Detect which cell encompasses the target text, then output its (x, y) center coordinate. 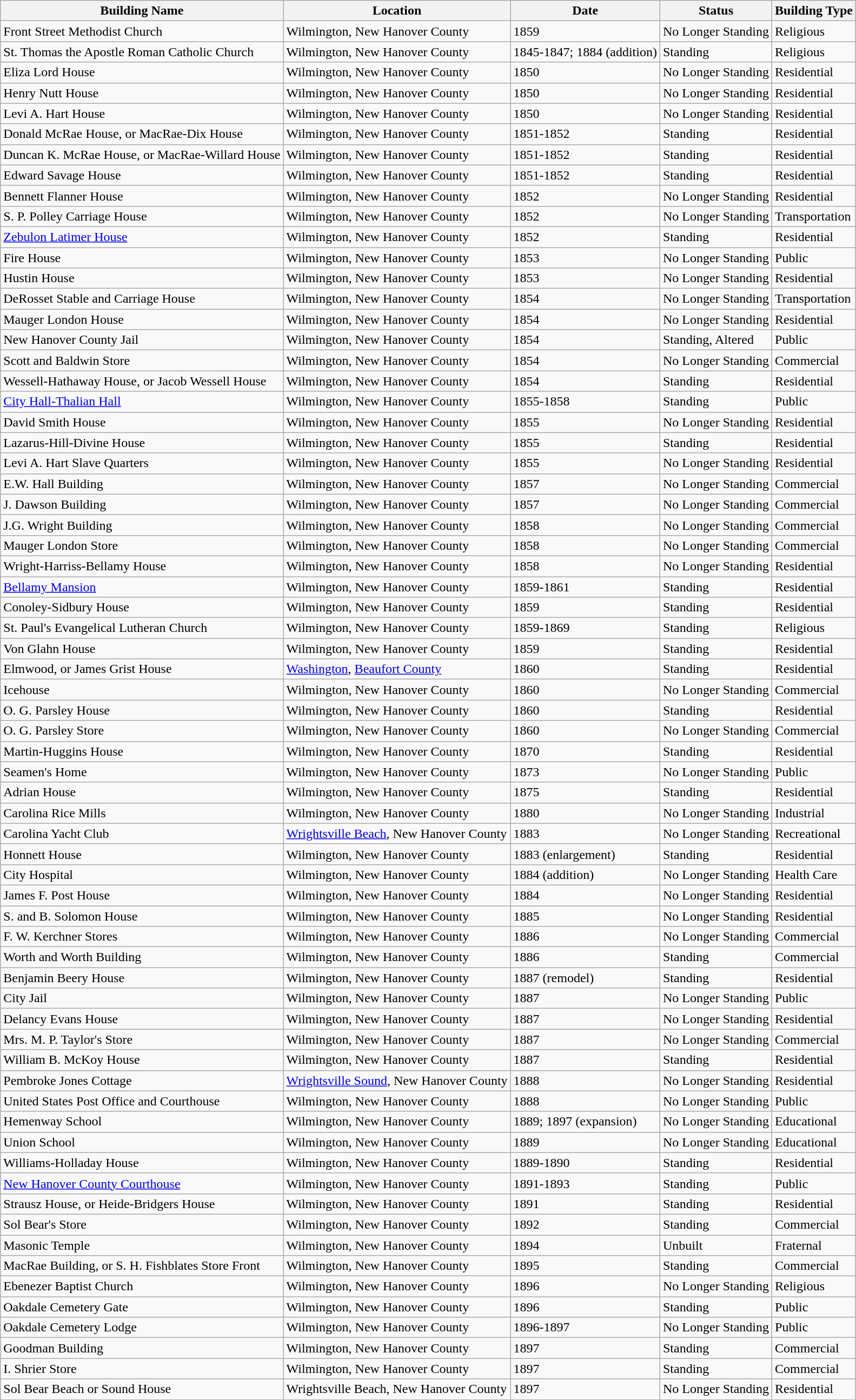
City Jail (142, 998)
S. P. Polley Carriage House (142, 216)
Bennett Flanner House (142, 196)
Carolina Rice Mills (142, 813)
Icehouse (142, 690)
Worth and Worth Building (142, 957)
Martin-Huggins House (142, 751)
1895 (585, 1266)
1887 (remodel) (585, 978)
Pembroke Jones Cottage (142, 1081)
David Smith House (142, 422)
Duncan K. McRae House, or MacRae-Willard House (142, 155)
Honnett House (142, 854)
Sol Bear's Store (142, 1224)
Wrightsville Sound, New Hanover County (397, 1081)
Donald McRae House, or MacRae-Dix House (142, 134)
Oakdale Cemetery Gate (142, 1307)
J.G. Wright Building (142, 525)
United States Post Office and Courthouse (142, 1101)
Ebenezer Baptist Church (142, 1286)
Recreational (814, 834)
Adrian House (142, 792)
Front Street Methodist Church (142, 31)
Benjamin Beery House (142, 978)
1845-1847; 1884 (addition) (585, 52)
Eliza Lord House (142, 72)
Building Type (814, 11)
1880 (585, 813)
Date (585, 11)
1883 (585, 834)
Wright-Harriss-Bellamy House (142, 566)
Goodman Building (142, 1348)
E.W. Hall Building (142, 484)
Scott and Baldwin Store (142, 361)
1892 (585, 1224)
Elmwood, or James Grist House (142, 669)
Building Name (142, 11)
1894 (585, 1245)
City Hall-Thalian Hall (142, 402)
MacRae Building, or S. H. Fishblates Store Front (142, 1266)
1896-1897 (585, 1328)
Edward Savage House (142, 175)
Henry Nutt House (142, 93)
Wessell-Hathaway House, or Jacob Wessell House (142, 381)
DeRosset Stable and Carriage House (142, 299)
City Hospital (142, 875)
Williams-Holladay House (142, 1163)
Oakdale Cemetery Lodge (142, 1328)
Union School (142, 1142)
1891-1893 (585, 1183)
1883 (enlargement) (585, 854)
Levi A. Hart House (142, 114)
1889; 1897 (expansion) (585, 1122)
Fire House (142, 258)
Conoley-Sidbury House (142, 608)
Von Glahn House (142, 649)
St. Thomas the Apostle Roman Catholic Church (142, 52)
Zebulon Latimer House (142, 237)
1885 (585, 916)
Delancy Evans House (142, 1019)
1873 (585, 772)
Fraternal (814, 1245)
1875 (585, 792)
1884 (585, 895)
Unbuilt (716, 1245)
New Hanover County Jail (142, 340)
1889-1890 (585, 1163)
1859-1869 (585, 628)
1859-1861 (585, 586)
F. W. Kerchner Stores (142, 937)
Strausz House, or Heide-Bridgers House (142, 1204)
Levi A. Hart Slave Quarters (142, 463)
Mauger London Store (142, 545)
James F. Post House (142, 895)
J. Dawson Building (142, 504)
1891 (585, 1204)
Industrial (814, 813)
William B. McKoy House (142, 1060)
O. G. Parsley House (142, 710)
I. Shrier Store (142, 1369)
Bellamy Mansion (142, 586)
1855-1858 (585, 402)
Status (716, 11)
1870 (585, 751)
St. Paul's Evangelical Lutheran Church (142, 628)
Seamen's Home (142, 772)
1884 (addition) (585, 875)
Lazarus-Hill-Divine House (142, 443)
Hustin House (142, 278)
Mrs. M. P. Taylor's Store (142, 1039)
Health Care (814, 875)
O. G. Parsley Store (142, 731)
Carolina Yacht Club (142, 834)
New Hanover County Courthouse (142, 1183)
Location (397, 11)
Mauger London House (142, 319)
Standing, Altered (716, 340)
S. and B. Solomon House (142, 916)
Masonic Temple (142, 1245)
Sol Bear Beach or Sound House (142, 1389)
1889 (585, 1142)
Hemenway School (142, 1122)
Washington, Beaufort County (397, 669)
